Pinpoint the cell where the given text exists, returning its [X, Y] midpoint coordinate. 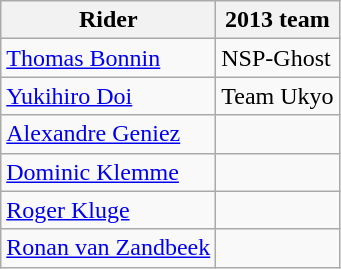
Rider [108, 20]
Dominic Klemme [108, 172]
Roger Kluge [108, 210]
Thomas Bonnin [108, 58]
Team Ukyo [278, 96]
2013 team [278, 20]
NSP-Ghost [278, 58]
Ronan van Zandbeek [108, 248]
Alexandre Geniez [108, 134]
Yukihiro Doi [108, 96]
